Search for the cell housing the specified text and yield its (X, Y) center coordinate. 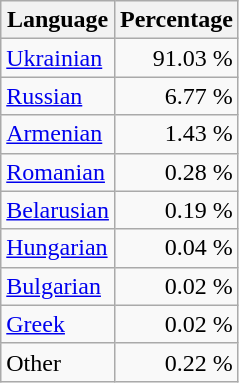
Other (58, 362)
6.77 % (176, 96)
1.43 % (176, 134)
Bulgarian (58, 286)
Percentage (176, 20)
Belarusian (58, 210)
Armenian (58, 134)
0.04 % (176, 248)
0.22 % (176, 362)
0.28 % (176, 172)
Hungarian (58, 248)
Romanian (58, 172)
91.03 % (176, 58)
Language (58, 20)
Russian (58, 96)
Ukrainian (58, 58)
0.19 % (176, 210)
Greek (58, 324)
